Return [x, y] of the center of cell containing provided text 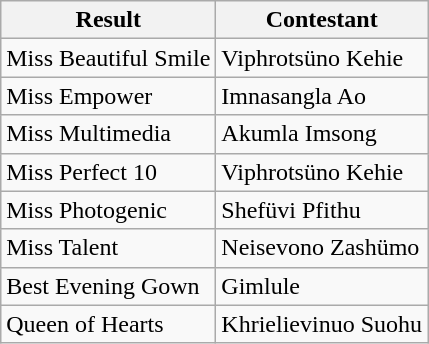
Contestant [322, 20]
Gimlule [322, 286]
Queen of Hearts [108, 324]
Miss Empower [108, 96]
Neisevono Zashümo [322, 248]
Shefüvi Pfithu [322, 210]
Imnasangla Ao [322, 96]
Result [108, 20]
Akumla Imsong [322, 134]
Miss Photogenic [108, 210]
Miss Multimedia [108, 134]
Miss Talent [108, 248]
Miss Beautiful Smile [108, 58]
Best Evening Gown [108, 286]
Khrielievinuo Suohu [322, 324]
Miss Perfect 10 [108, 172]
